Output the (X, Y) coordinate of the center of the cell containing the given text.  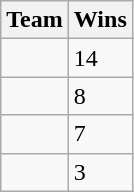
8 (100, 96)
Team (35, 20)
3 (100, 172)
14 (100, 58)
Wins (100, 20)
7 (100, 134)
